Scan for the cell matching the given text and deliver its [x, y] coordinate at center. 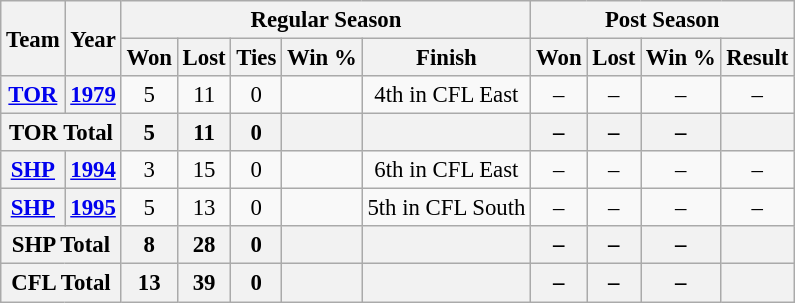
4th in CFL East [446, 95]
CFL Total [61, 283]
Year [93, 38]
Result [758, 58]
TOR Total [61, 133]
6th in CFL East [446, 170]
15 [204, 170]
1994 [93, 170]
TOR [33, 95]
SHP Total [61, 245]
8 [149, 245]
Finish [446, 58]
Regular Season [326, 20]
1979 [93, 95]
5th in CFL South [446, 208]
28 [204, 245]
Post Season [662, 20]
3 [149, 170]
1995 [93, 208]
Ties [256, 58]
Team [33, 38]
39 [204, 283]
